Capture the cell that displays the provided text and extract its (x, y) central coordinate. 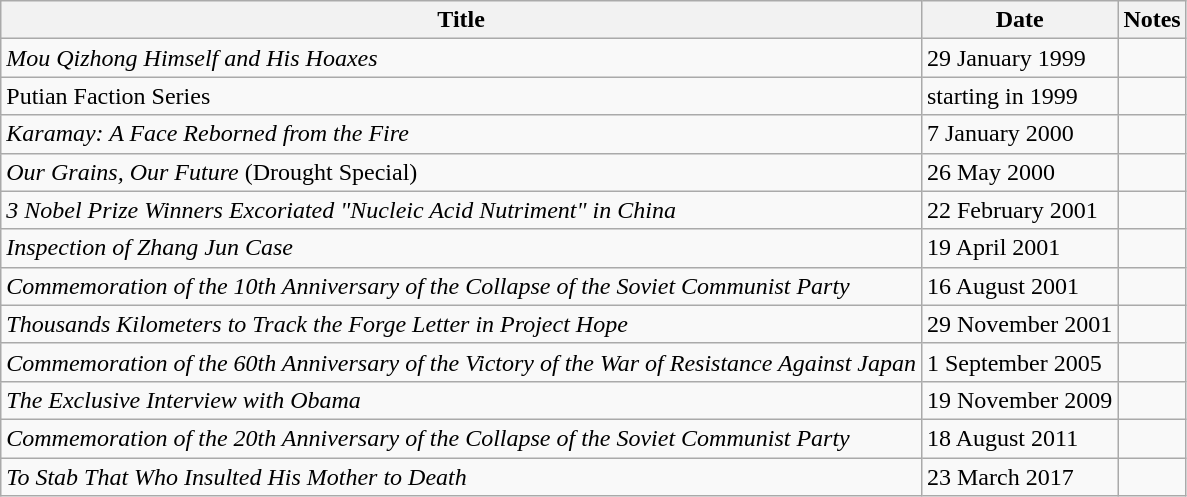
29 January 1999 (1019, 58)
19 April 2001 (1019, 248)
Mou Qizhong Himself and His Hoaxes (462, 58)
Our Grains, Our Future (Drought Special) (462, 172)
The Exclusive Interview with Obama (462, 400)
22 February 2001 (1019, 210)
Commemoration of the 10th Anniversary of the Collapse of the Soviet Communist Party (462, 286)
26 May 2000 (1019, 172)
19 November 2009 (1019, 400)
18 August 2011 (1019, 438)
Commemoration of the 20th Anniversary of the Collapse of the Soviet Communist Party (462, 438)
23 March 2017 (1019, 477)
Karamay: A Face Reborned from the Fire (462, 134)
3 Nobel Prize Winners Excoriated "Nucleic Acid Nutriment" in China (462, 210)
Date (1019, 20)
16 August 2001 (1019, 286)
To Stab That Who Insulted His Mother to Death (462, 477)
starting in 1999 (1019, 96)
Thousands Kilometers to Track the Forge Letter in Project Hope (462, 324)
Commemoration of the 60th Anniversary of the Victory of the War of Resistance Against Japan (462, 362)
1 September 2005 (1019, 362)
Putian Faction Series (462, 96)
Inspection of Zhang Jun Case (462, 248)
7 January 2000 (1019, 134)
Notes (1152, 20)
Title (462, 20)
29 November 2001 (1019, 324)
